Extract the [x, y] coordinate from the center of the cell holding the provided text.  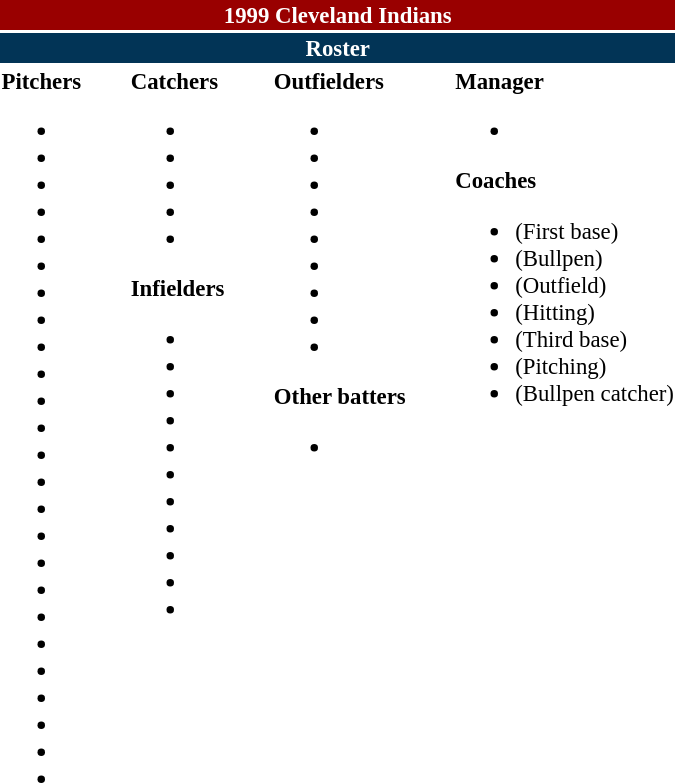
1999 Cleveland Indians [338, 15]
Roster [338, 48]
